Detect which cell encompasses the target text, then output its [x, y] center coordinate. 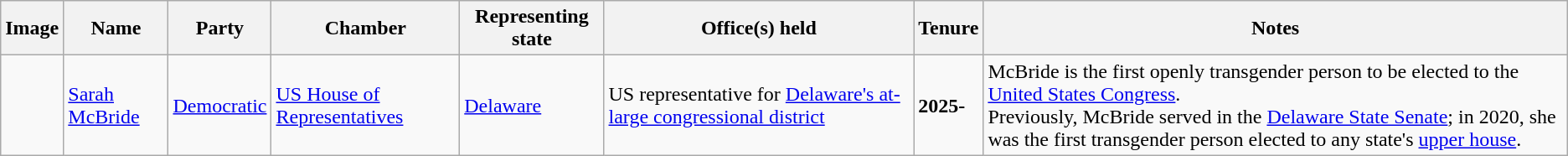
Representing state [532, 29]
Notes [1275, 29]
Chamber [365, 29]
Democratic [219, 106]
Party [219, 29]
Delaware [532, 106]
Sarah McBride [116, 106]
Name [116, 29]
US representative for Delaware's at-large congressional district [759, 106]
Office(s) held [759, 29]
Tenure [948, 29]
Image [32, 29]
2025- [948, 106]
US House of Representatives [365, 106]
